Provide the [x, y] coordinate of the cell's center where the given text is located.  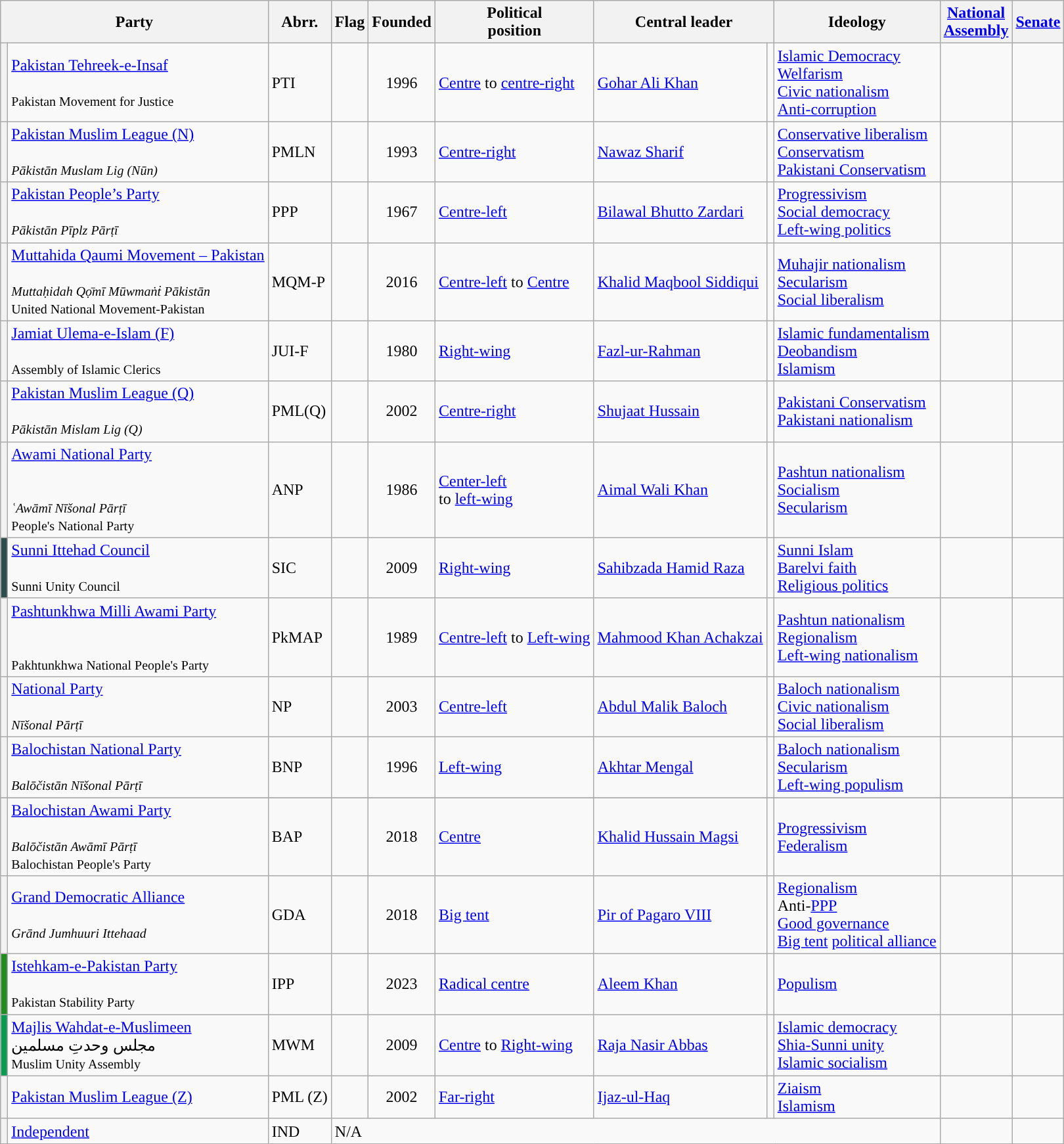
Shujaat Hussain [680, 411]
Centre [514, 837]
Abrr. [299, 22]
Baloch nationalism Civic nationalism Social liberalism [856, 706]
Sunni Islam Barelvi faith Religious politics [856, 568]
2016 [402, 281]
Pakistan Muslim League (Q)Pākistān Mislam Lig (Q) [138, 411]
Muttahida Qaumi Movement – PakistanMuttaḥidah Qọ̄mī Mūwmaṅṫ PākistānUnited National Movement-Pakistan [138, 281]
JUI-F [299, 351]
Islamic democracy Shia-Sunni unity Islamic socialism [856, 1045]
Jamiat Ulema-e-Islam (F)Assembly of Islamic Clerics [138, 351]
Bilawal Bhutto Zardari [680, 212]
Centre to centre-right [514, 83]
Baloch nationalism Secularism Left-wing populism [856, 767]
PML(Q) [299, 411]
Senate [1038, 22]
1967 [402, 212]
Awami National PartyʿAwāmī Nīšonal PārṭīPeople's National Party [138, 490]
Balochistan Awami PartyBalōčistān Awāmī PārṭīBalochistan People's Party [138, 837]
Abdul Malik Baloch [680, 706]
2023 [402, 984]
SIC [299, 568]
Sunni Ittehad CouncilSunni Unity Council [138, 568]
Party [134, 22]
Fazl-ur-Rahman [680, 351]
2003 [402, 706]
Islamic fundamentalism DeobandismIslamism [856, 351]
Aleem Khan [680, 984]
Progressivism Social democracy Left-wing politics [856, 212]
Pashtun nationalism Regionalism Left-wing nationalism [856, 637]
Centre to Right-wing [514, 1045]
National PartyNīšonal Pārṭī [138, 706]
Central leader [684, 22]
Flag [349, 22]
Pakistani Conservatism Pakistani nationalism [856, 411]
Pakistan Muslim League (Z) [138, 1097]
Khalid Hussain Magsi [680, 837]
NationalAssembly [976, 22]
Nawaz Sharif [680, 152]
Politicalposition [514, 22]
Balochistan National PartyBalōčistān Nīšonal Pārṭī [138, 767]
Raja Nasir Abbas [680, 1045]
Independent [138, 1131]
Centre-left to Left-wing [514, 637]
Big tent [514, 915]
Akhtar Mengal [680, 767]
Ziaism Islamism [856, 1097]
PML (Z) [299, 1097]
Radical centre [514, 984]
N/A [636, 1131]
Khalid Maqbool Siddiqui [680, 281]
Centre-left to Centre [514, 281]
Majlis Wahdat-e-Muslimeen مجلس وحدتِ مسلمین Muslim Unity Assembly [138, 1045]
1986 [402, 490]
IPP [299, 984]
BNP [299, 767]
Sahibzada Hamid Raza [680, 568]
MWM [299, 1045]
IND [299, 1131]
Founded [402, 22]
PMLN [299, 152]
1980 [402, 351]
Pakistan People’s PartyPākistān Pīplz Pārṭī [138, 212]
Populism [856, 984]
PPP [299, 212]
Mahmood Khan Achakzai [680, 637]
Gohar Ali Khan [680, 83]
GDA [299, 915]
Islamic Democracy Welfarism Civic nationalism Anti-corruption [856, 83]
Aimal Wali Khan [680, 490]
Pashtun nationalism Socialism Secularism [856, 490]
1993 [402, 152]
Pakistan Muslim League (N)Pākistān Muslam Lig (Nūn) [138, 152]
Ijaz-ul-Haq [680, 1097]
Istehkam-e-Pakistan Party Pakistan Stability Party [138, 984]
Far-right [514, 1097]
Center-leftto left-wing [514, 490]
PTI [299, 83]
Muhajir nationalism Secularism Social liberalism [856, 281]
MQM-P [299, 281]
PkMAP [299, 637]
Pakistan Tehreek-e-InsafPakistan Movement for Justice [138, 83]
Pir of Pagaro VIII [680, 915]
1989 [402, 637]
Ideology [856, 22]
Conservative liberalism Conservatism Pakistani Conservatism [856, 152]
Progressivism Federalism [856, 837]
NP [299, 706]
Regionalism Anti-PPP Good governance Big tent political alliance [856, 915]
Pashtunkhwa Milli Awami PartyPakhtunkhwa National People's Party [138, 637]
Left-wing [514, 767]
ANP [299, 490]
Grand Democratic AllianceGrānd Jumhuuri Ittehaad [138, 915]
BAP [299, 837]
